For the text-containing cell, return its midpoint in (x, y) coordinate format. 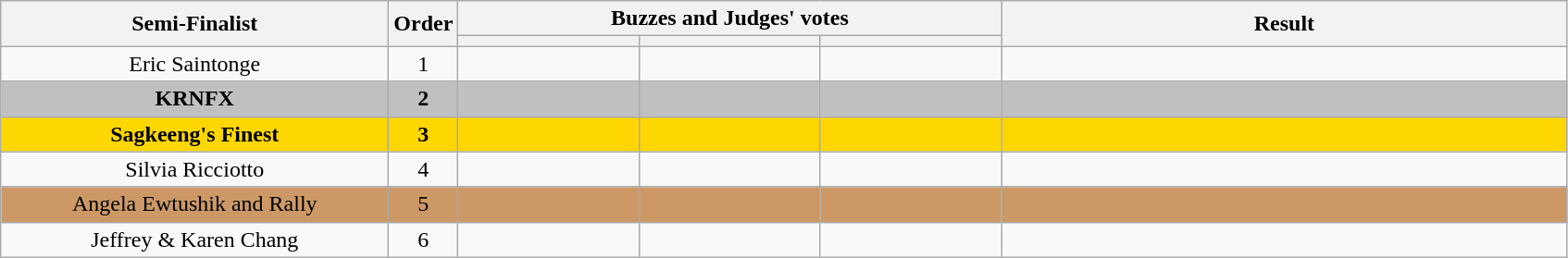
2 (424, 99)
Angela Ewtushik and Rally (194, 204)
6 (424, 240)
Result (1285, 24)
Sagkeeng's Finest (194, 134)
Silvia Ricciotto (194, 169)
Buzzes and Judges' votes (729, 18)
Eric Saintonge (194, 64)
Semi-Finalist (194, 24)
5 (424, 204)
3 (424, 134)
4 (424, 169)
1 (424, 64)
KRNFX (194, 99)
Jeffrey & Karen Chang (194, 240)
Order (424, 24)
